Capture the cell that displays the provided text and extract its (x, y) central coordinate. 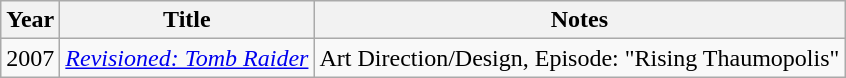
Revisioned: Tomb Raider (187, 58)
Art Direction/Design, Episode: "Rising Thaumopolis" (580, 58)
Year (30, 20)
Notes (580, 20)
Title (187, 20)
2007 (30, 58)
